Provide the [x, y] coordinate of the cell's center where the given text is located.  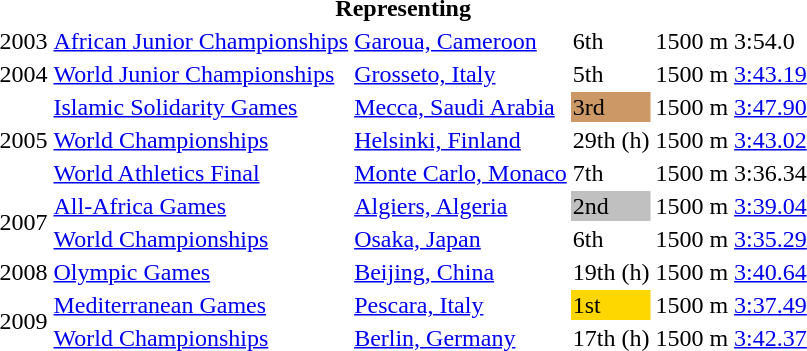
1st [611, 305]
World Athletics Final [201, 173]
All-Africa Games [201, 206]
3rd [611, 107]
Mediterranean Games [201, 305]
African Junior Championships [201, 41]
Mecca, Saudi Arabia [461, 107]
Beijing, China [461, 272]
7th [611, 173]
Algiers, Algeria [461, 206]
29th (h) [611, 140]
Helsinki, Finland [461, 140]
5th [611, 74]
Islamic Solidarity Games [201, 107]
Pescara, Italy [461, 305]
Osaka, Japan [461, 239]
19th (h) [611, 272]
Grosseto, Italy [461, 74]
Olympic Games [201, 272]
World Junior Championships [201, 74]
Monte Carlo, Monaco [461, 173]
Garoua, Cameroon [461, 41]
2nd [611, 206]
